Detect which cell encompasses the target text, then output its [X, Y] center coordinate. 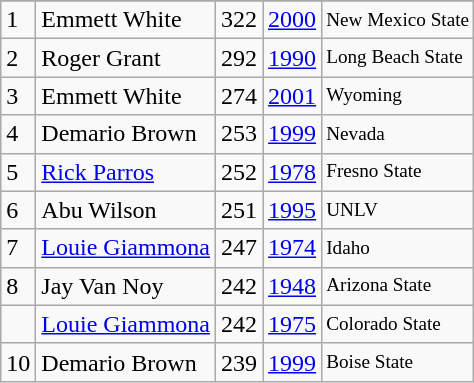
5 [18, 172]
251 [240, 210]
292 [240, 58]
Wyoming [398, 96]
1995 [292, 210]
6 [18, 210]
1990 [292, 58]
Colorado State [398, 324]
Nevada [398, 134]
10 [18, 362]
7 [18, 248]
1948 [292, 286]
Idaho [398, 248]
Boise State [398, 362]
1 [18, 20]
Roger Grant [126, 58]
Rick Parros [126, 172]
322 [240, 20]
4 [18, 134]
Abu Wilson [126, 210]
UNLV [398, 210]
1974 [292, 248]
252 [240, 172]
New Mexico State [398, 20]
253 [240, 134]
3 [18, 96]
2000 [292, 20]
Long Beach State [398, 58]
Fresno State [398, 172]
239 [240, 362]
8 [18, 286]
1975 [292, 324]
247 [240, 248]
2001 [292, 96]
1978 [292, 172]
274 [240, 96]
Arizona State [398, 286]
Jay Van Noy [126, 286]
2 [18, 58]
